Pinpoint the cell where the given text exists, returning its (x, y) midpoint coordinate. 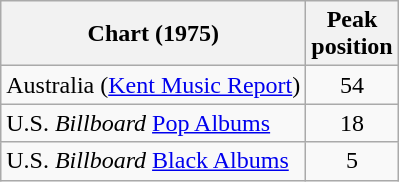
U.S. Billboard Pop Albums (154, 123)
Australia (Kent Music Report) (154, 85)
Chart (1975) (154, 34)
18 (352, 123)
5 (352, 161)
54 (352, 85)
U.S. Billboard Black Albums (154, 161)
Peakposition (352, 34)
